Output the [x, y] coordinate of the center of the cell containing the given text.  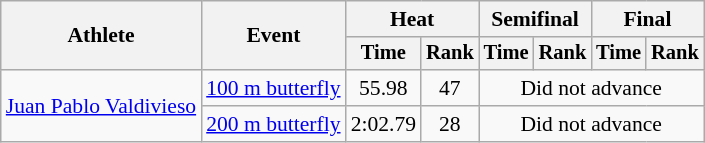
55.98 [384, 88]
2:02.79 [384, 124]
Semifinal [535, 19]
47 [450, 88]
28 [450, 124]
Athlete [101, 36]
200 m butterfly [273, 124]
Final [647, 19]
Event [273, 36]
Heat [412, 19]
Juan Pablo Valdivieso [101, 106]
100 m butterfly [273, 88]
